Output the (x, y) coordinate of the center of the cell containing the given text.  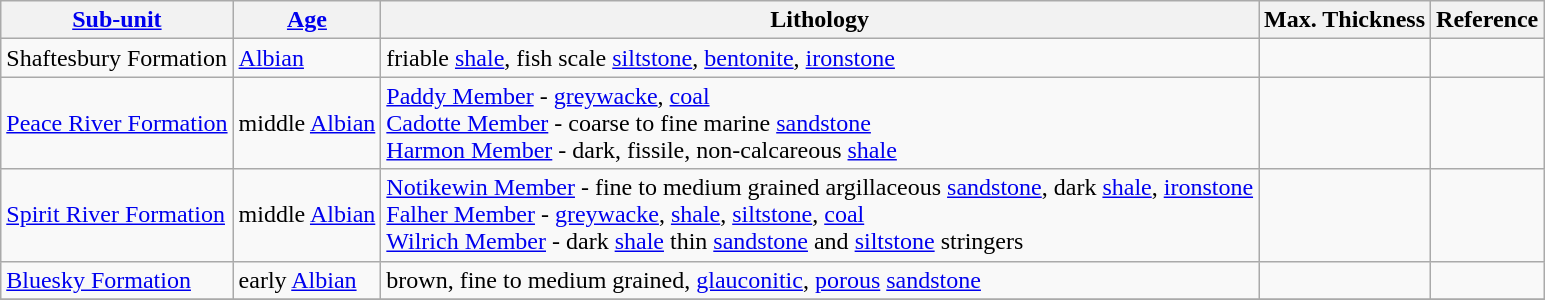
brown, fine to medium grained, glauconitic, porous sandstone (820, 280)
Max. Thickness (1345, 20)
friable shale, fish scale siltstone, bentonite, ironstone (820, 58)
Paddy Member - greywacke, coalCadotte Member - coarse to fine marine sandstoneHarmon Member - dark, fissile, non-calcareous shale (820, 123)
Peace River Formation (117, 123)
Sub-unit (117, 20)
Bluesky Formation (117, 280)
Spirit River Formation (117, 215)
Reference (1488, 20)
early Albian (307, 280)
Albian (307, 58)
Age (307, 20)
Shaftesbury Formation (117, 58)
Lithology (820, 20)
